Find where the given text appears and provide that cell's center as [x, y] coordinate. 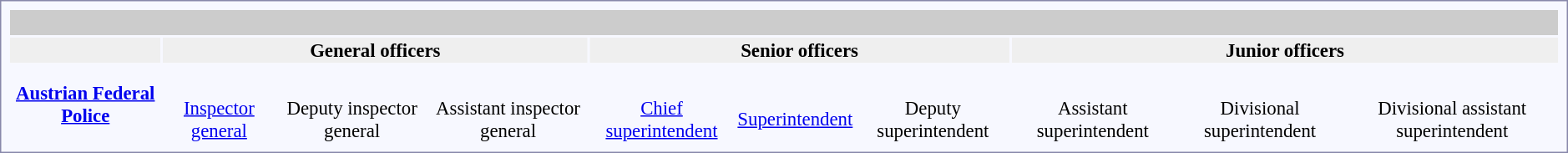
Senior officers [800, 50]
Superintendent [795, 108]
Inspector general [219, 108]
Chief superintendent [661, 108]
Assistant superintendent [1093, 108]
General officers [375, 50]
Austrian Federal Police [85, 104]
Junior officers [1285, 50]
Deputy superintendent [933, 108]
Assistant inspector general [508, 108]
Deputy inspector general [352, 108]
Divisional assistant superintendent [1452, 108]
Divisional superintendent [1261, 108]
